Provide the [x, y] coordinate of the cell's center where the given text is located.  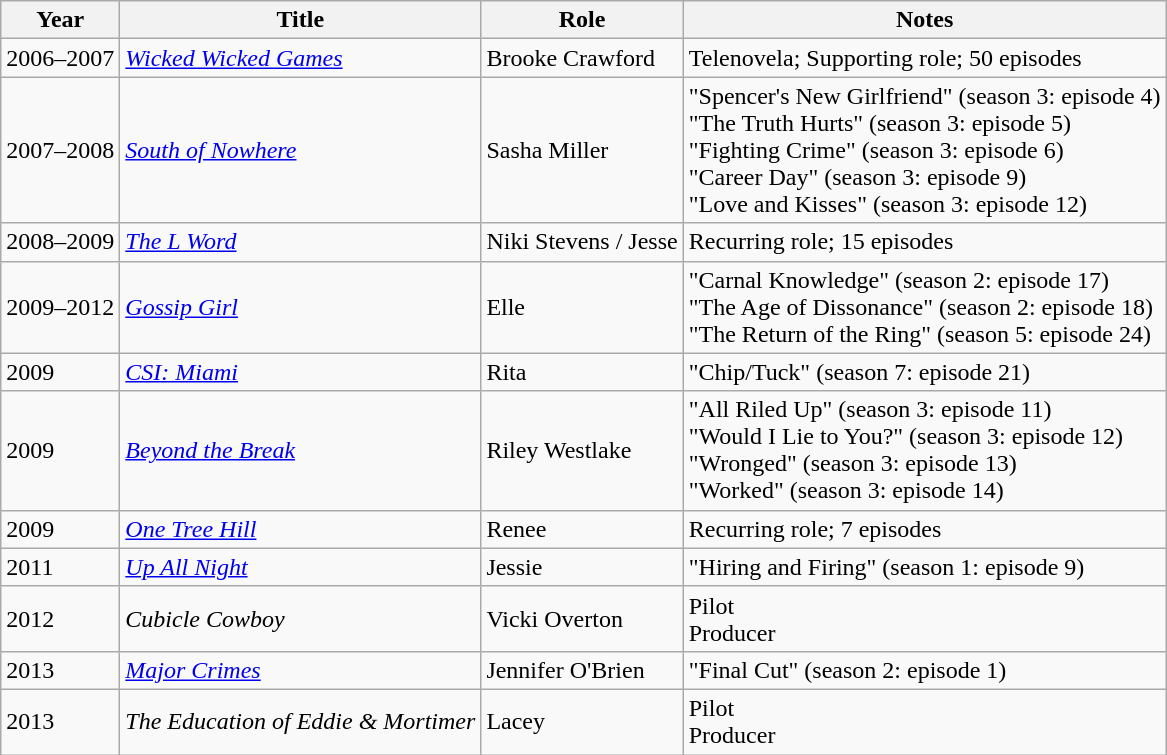
"All Riled Up" (season 3: episode 11)"Would I Lie to You?" (season 3: episode 12)"Wronged" (season 3: episode 13)"Worked" (season 3: episode 14) [924, 450]
Telenovela; Supporting role; 50 episodes [924, 58]
Year [60, 20]
"Hiring and Firing" (season 1: episode 9) [924, 567]
"Chip/Tuck" (season 7: episode 21) [924, 372]
"Final Cut" (season 2: episode 1) [924, 670]
CSI: Miami [300, 372]
Recurring role; 15 episodes [924, 242]
Title [300, 20]
Renee [582, 529]
Jessie [582, 567]
2011 [60, 567]
Up All Night [300, 567]
Recurring role; 7 episodes [924, 529]
Elle [582, 307]
Niki Stevens / Jesse [582, 242]
Role [582, 20]
Wicked Wicked Games [300, 58]
Brooke Crawford [582, 58]
Rita [582, 372]
2012 [60, 618]
Lacey [582, 722]
Major Crimes [300, 670]
2008–2009 [60, 242]
2007–2008 [60, 150]
Beyond the Break [300, 450]
Jennifer O'Brien [582, 670]
2009–2012 [60, 307]
One Tree Hill [300, 529]
"Carnal Knowledge" (season 2: episode 17)"The Age of Dissonance" (season 2: episode 18)"The Return of the Ring" (season 5: episode 24) [924, 307]
Cubicle Cowboy [300, 618]
2006–2007 [60, 58]
Sasha Miller [582, 150]
Riley Westlake [582, 450]
Gossip Girl [300, 307]
Vicki Overton [582, 618]
South of Nowhere [300, 150]
The L Word [300, 242]
The Education of Eddie & Mortimer [300, 722]
Notes [924, 20]
